Provide the (X, Y) coordinate of the cell's center where the given text is located.  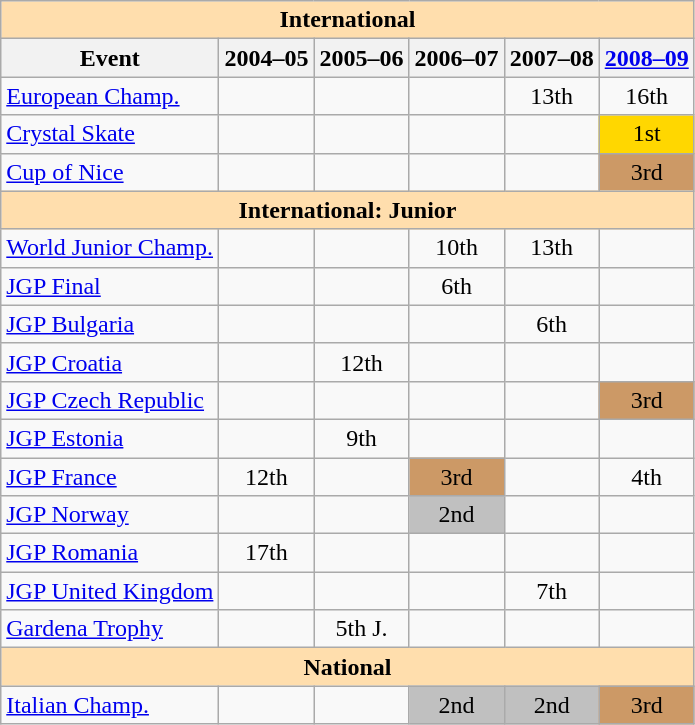
2008–09 (646, 58)
JGP France (110, 477)
JGP United Kingdom (110, 591)
JGP Romania (110, 553)
16th (646, 96)
Gardena Trophy (110, 629)
2004–05 (266, 58)
17th (266, 553)
Crystal Skate (110, 134)
5th J. (362, 629)
JGP Bulgaria (110, 324)
10th (456, 248)
2006–07 (456, 58)
1st (646, 134)
Event (110, 58)
National (348, 667)
JGP Croatia (110, 362)
World Junior Champ. (110, 248)
9th (362, 438)
JGP Final (110, 286)
2005–06 (362, 58)
2007–08 (552, 58)
7th (552, 591)
Italian Champ. (110, 705)
European Champ. (110, 96)
4th (646, 477)
International (348, 20)
Cup of Nice (110, 172)
JGP Norway (110, 515)
International: Junior (348, 210)
JGP Estonia (110, 438)
JGP Czech Republic (110, 400)
